Find where the given text appears and provide that cell's center as (x, y) coordinate. 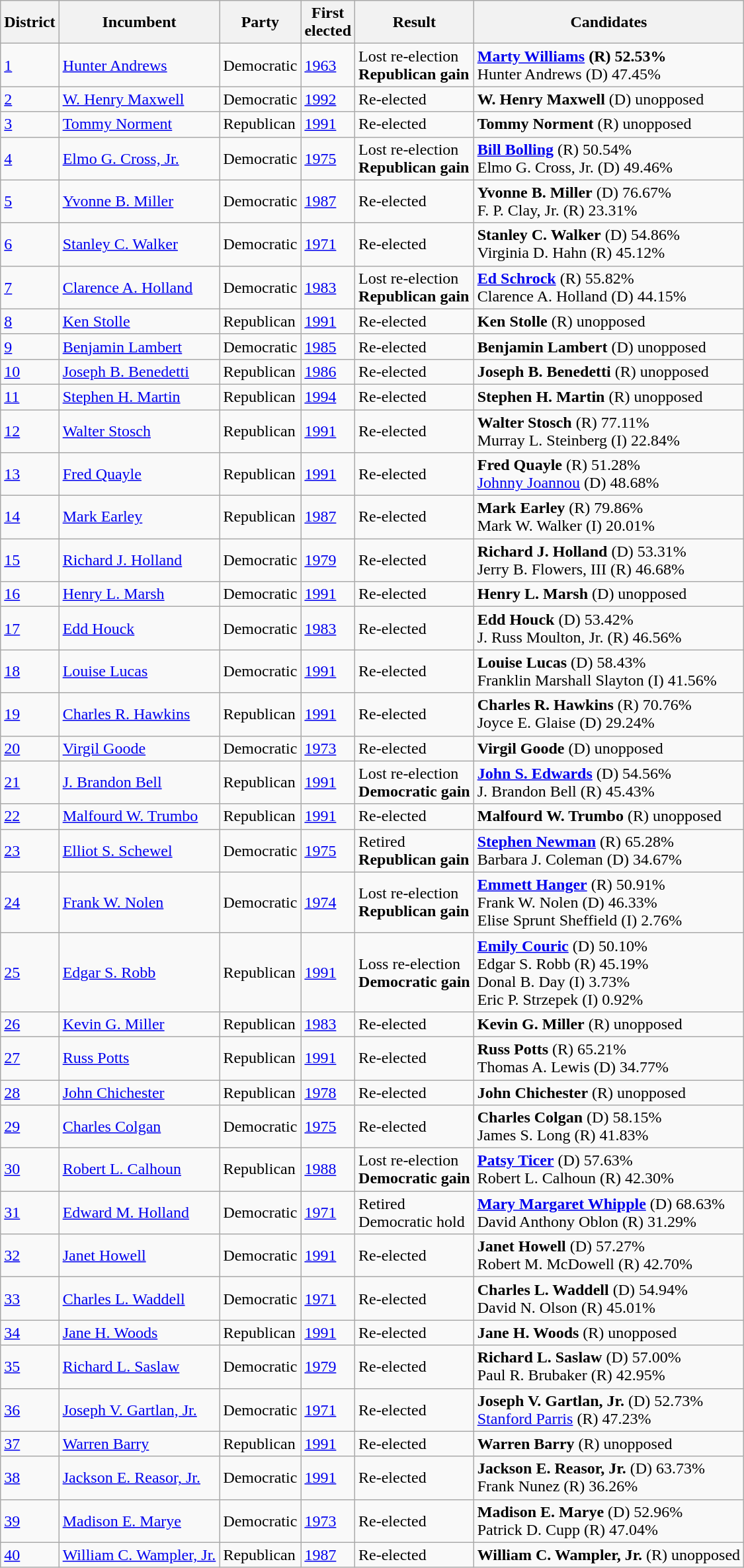
Warren Barry (R) unopposed (608, 1444)
Kevin G. Miller (R) unopposed (608, 1024)
28 (30, 1093)
Charles Colgan (139, 1126)
Result (415, 22)
Charles L. Waddell (D) 54.94%David N. Olson (R) 45.01% (608, 1298)
1988 (328, 1170)
Edd Houck (D) 53.42%J. Russ Moulton, Jr. (R) 46.56% (608, 628)
Emmett Hanger (R) 50.91%Frank W. Nolen (D) 46.33%Elise Sprunt Sheffield (I) 2.76% (608, 902)
Virgil Goode (139, 748)
Party (261, 22)
Edd Houck (139, 628)
Bill Bolling (R) 50.54%Elmo G. Cross, Jr. (D) 49.46% (608, 159)
Walter Stosch (R) 77.11%Murray L. Steinberg (I) 22.84% (608, 431)
Jackson E. Reasor, Jr. (D) 63.73%Frank Nunez (R) 36.26% (608, 1478)
Stanley C. Walker (D) 54.86%Virginia D. Hahn (R) 45.12% (608, 245)
36 (30, 1409)
Russ Potts (139, 1058)
7 (30, 287)
1 (30, 65)
Kevin G. Miller (139, 1024)
Frank W. Nolen (139, 902)
Joseph B. Benedetti (139, 372)
Jane H. Woods (R) unopposed (608, 1333)
Stephen H. Martin (139, 397)
1978 (328, 1093)
Stanley C. Walker (139, 245)
Emily Couric (D) 50.10%Edgar S. Robb (R) 45.19%Donal B. Day (I) 3.73%Eric P. Strzepek (I) 0.92% (608, 972)
Elmo G. Cross, Jr. (139, 159)
Stephen H. Martin (R) unopposed (608, 397)
Madison E. Marye (D) 52.96%Patrick D. Cupp (R) 47.04% (608, 1520)
32 (30, 1256)
Richard J. Holland (D) 53.31%Jerry B. Flowers, III (R) 46.68% (608, 561)
Louise Lucas (139, 672)
25 (30, 972)
Ken Stolle (139, 321)
13 (30, 475)
Joseph V. Gartlan, Jr. (D) 52.73%Stanford Parris (R) 47.23% (608, 1409)
8 (30, 321)
Charles Colgan (D) 58.15%James S. Long (R) 41.83% (608, 1126)
Fred Quayle (R) 51.28%Johnny Joannou (D) 48.68% (608, 475)
Janet Howell (139, 1256)
Clarence A. Holland (139, 287)
Edward M. Holland (139, 1212)
20 (30, 748)
14 (30, 517)
37 (30, 1444)
Janet Howell (D) 57.27%Robert M. McDowell (R) 42.70% (608, 1256)
Benjamin Lambert (139, 346)
Mark Earley (139, 517)
4 (30, 159)
1992 (328, 99)
Edgar S. Robb (139, 972)
William C. Wampler, Jr. (R) unopposed (608, 1555)
Virgil Goode (D) unopposed (608, 748)
23 (30, 850)
Russ Potts (R) 65.21%Thomas A. Lewis (D) 34.77% (608, 1058)
Malfourd W. Trumbo (139, 816)
18 (30, 672)
J. Brandon Bell (139, 783)
10 (30, 372)
Stephen Newman (R) 65.28%Barbara J. Coleman (D) 34.67% (608, 850)
John S. Edwards (D) 54.56%J. Brandon Bell (R) 45.43% (608, 783)
9 (30, 346)
1986 (328, 372)
Richard L. Saslaw (D) 57.00%Paul R. Brubaker (R) 42.95% (608, 1367)
Mark Earley (R) 79.86%Mark W. Walker (I) 20.01% (608, 517)
Charles R. Hawkins (R) 70.76%Joyce E. Glaise (D) 29.24% (608, 714)
Tommy Norment (139, 124)
2 (30, 99)
Charles R. Hawkins (139, 714)
17 (30, 628)
26 (30, 1024)
35 (30, 1367)
39 (30, 1520)
Richard J. Holland (139, 561)
34 (30, 1333)
33 (30, 1298)
11 (30, 397)
Firstelected (328, 22)
District (30, 22)
30 (30, 1170)
Mary Margaret Whipple (D) 68.63%David Anthony Oblon (R) 31.29% (608, 1212)
Incumbent (139, 22)
Tommy Norment (R) unopposed (608, 124)
Richard L. Saslaw (139, 1367)
Loss re-electionDemocratic gain (415, 972)
Louise Lucas (D) 58.43%Franklin Marshall Slayton (I) 41.56% (608, 672)
W. Henry Maxwell (D) unopposed (608, 99)
27 (30, 1058)
Candidates (608, 22)
Joseph V. Gartlan, Jr. (139, 1409)
Yvonne B. Miller (D) 76.67%F. P. Clay, Jr. (R) 23.31% (608, 201)
5 (30, 201)
Jane H. Woods (139, 1333)
Ed Schrock (R) 55.82%Clarence A. Holland (D) 44.15% (608, 287)
1985 (328, 346)
Warren Barry (139, 1444)
RetiredRepublican gain (415, 850)
Ken Stolle (R) unopposed (608, 321)
6 (30, 245)
Walter Stosch (139, 431)
RetiredDemocratic hold (415, 1212)
Fred Quayle (139, 475)
Henry L. Marsh (D) unopposed (608, 594)
1963 (328, 65)
16 (30, 594)
22 (30, 816)
Charles L. Waddell (139, 1298)
W. Henry Maxwell (139, 99)
15 (30, 561)
Yvonne B. Miller (139, 201)
31 (30, 1212)
Madison E. Marye (139, 1520)
1994 (328, 397)
Patsy Ticer (D) 57.63%Robert L. Calhoun (R) 42.30% (608, 1170)
40 (30, 1555)
1974 (328, 902)
Robert L. Calhoun (139, 1170)
21 (30, 783)
3 (30, 124)
Jackson E. Reasor, Jr. (139, 1478)
Marty Williams (R) 52.53%Hunter Andrews (D) 47.45% (608, 65)
Hunter Andrews (139, 65)
Benjamin Lambert (D) unopposed (608, 346)
12 (30, 431)
John Chichester (R) unopposed (608, 1093)
24 (30, 902)
19 (30, 714)
Malfourd W. Trumbo (R) unopposed (608, 816)
Elliot S. Schewel (139, 850)
38 (30, 1478)
Joseph B. Benedetti (R) unopposed (608, 372)
William C. Wampler, Jr. (139, 1555)
29 (30, 1126)
Henry L. Marsh (139, 594)
John Chichester (139, 1093)
